For the text-containing cell, return its midpoint in (x, y) coordinate format. 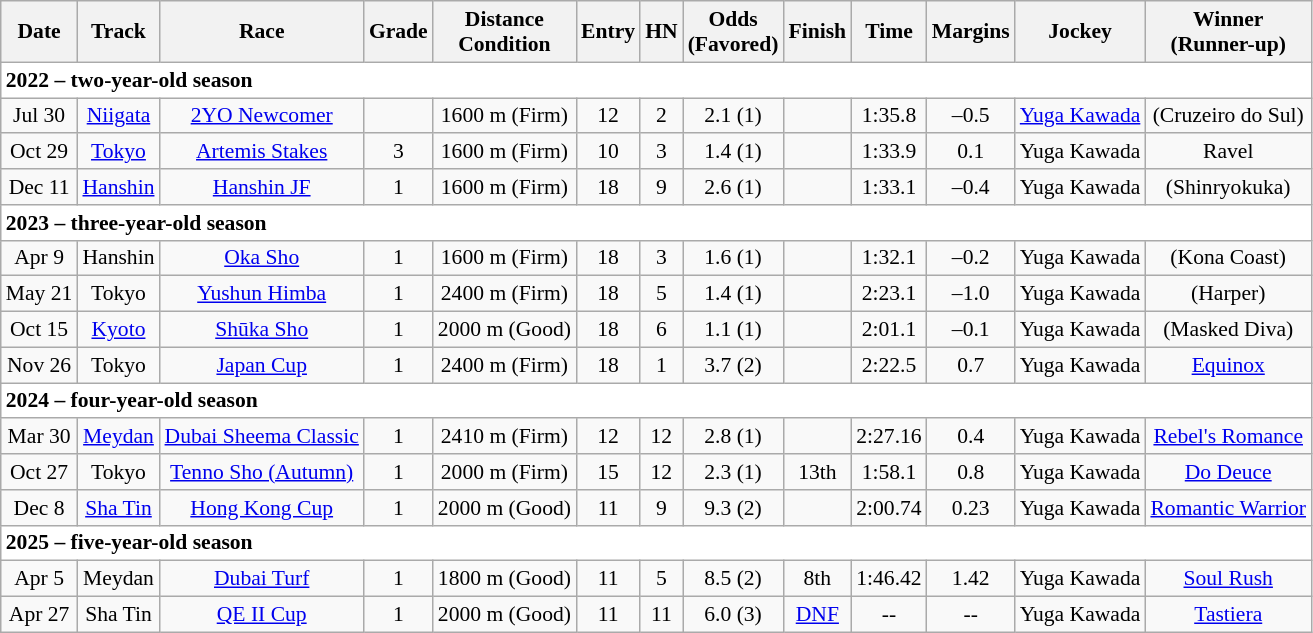
0.1 (971, 152)
2410 m (Firm) (504, 437)
Odds(Favored) (734, 32)
2.3 (1) (734, 472)
(Kona Coast) (1228, 258)
2023 – three-year-old season (656, 223)
10 (608, 152)
Oka Sho (262, 258)
Dec 11 (40, 187)
0.8 (971, 472)
Mar 30 (40, 437)
Jul 30 (40, 116)
1:46.42 (888, 579)
1:33.1 (888, 187)
Entry (608, 32)
2:27.16 (888, 437)
–1.0 (971, 294)
(Harper) (1228, 294)
Yushun Himba (262, 294)
Tenno Sho (Autumn) (262, 472)
Niigata (118, 116)
8th (817, 579)
Soul Rush (1228, 579)
2:22.5 (888, 365)
–0.1 (971, 330)
Hanshin JF (262, 187)
Apr 9 (40, 258)
Oct 29 (40, 152)
8.5 (2) (734, 579)
13th (817, 472)
1:35.8 (888, 116)
6.0 (3) (734, 615)
QE II Cup (262, 615)
(Shinryokuka) (1228, 187)
1800 m (Good) (504, 579)
Tastiera (1228, 615)
1.1 (1) (734, 330)
2YO Newcomer (262, 116)
1.42 (971, 579)
2 (662, 116)
Oct 15 (40, 330)
Date (40, 32)
2022 – two-year-old season (656, 80)
Romantic Warrior (1228, 508)
Apr 27 (40, 615)
1:32.1 (888, 258)
3.7 (2) (734, 365)
Do Deuce (1228, 472)
2024 – four-year-old season (656, 401)
2000 m (Firm) (504, 472)
Grade (398, 32)
15 (608, 472)
Hong Kong Cup (262, 508)
2:01.1 (888, 330)
2:23.1 (888, 294)
Time (888, 32)
Ravel (1228, 152)
Shūka Sho (262, 330)
2.6 (1) (734, 187)
0.4 (971, 437)
1.6 (1) (734, 258)
Equinox (1228, 365)
–0.2 (971, 258)
2025 – five-year-old season (656, 543)
1:33.9 (888, 152)
Dubai Sheema Classic (262, 437)
0.23 (971, 508)
Jockey (1080, 32)
Kyoto (118, 330)
Winner(Runner-up) (1228, 32)
DNF (817, 615)
DistanceCondition (504, 32)
HN (662, 32)
2:00.74 (888, 508)
Rebel's Romance (1228, 437)
Japan Cup (262, 365)
Finish (817, 32)
2.8 (1) (734, 437)
Artemis Stakes (262, 152)
–0.5 (971, 116)
Dec 8 (40, 508)
9.3 (2) (734, 508)
0.7 (971, 365)
(Cruzeiro do Sul) (1228, 116)
Track (118, 32)
Oct 27 (40, 472)
Nov 26 (40, 365)
Margins (971, 32)
Dubai Turf (262, 579)
–0.4 (971, 187)
Apr 5 (40, 579)
6 (662, 330)
Race (262, 32)
(Masked Diva) (1228, 330)
May 21 (40, 294)
1:58.1 (888, 472)
2.1 (1) (734, 116)
